Determine the [X, Y] coordinate at the center of the cell enclosing the given text.  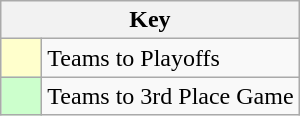
Teams to Playoffs [170, 58]
Teams to 3rd Place Game [170, 96]
Key [150, 20]
